Provide the (x, y) coordinate of the cell's center where the given text is located.  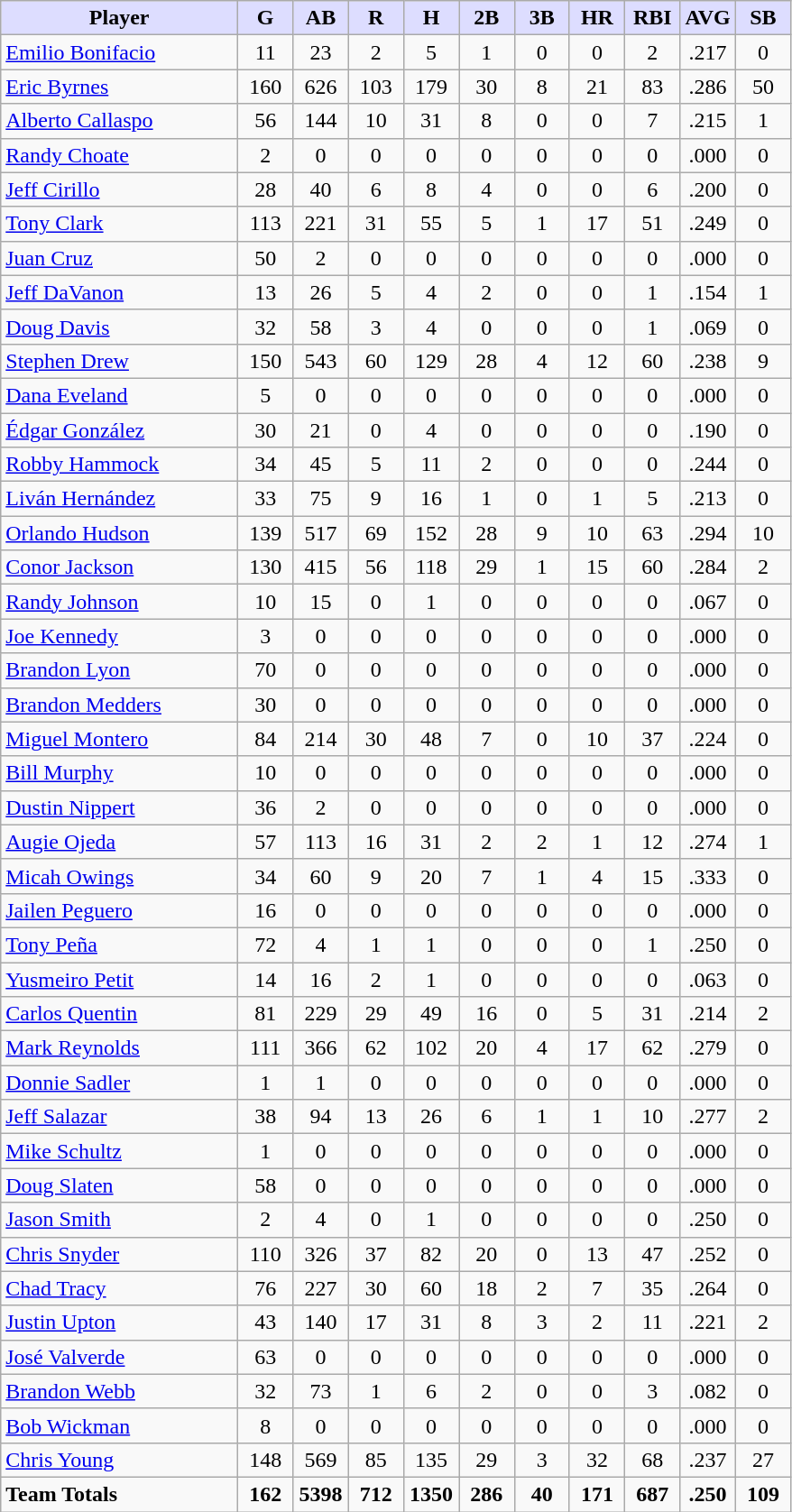
José Valverde (119, 1357)
Eric Byrnes (119, 87)
47 (653, 1254)
Mike Schultz (119, 1151)
118 (431, 567)
110 (265, 1254)
Bill Murphy (119, 773)
569 (321, 1460)
214 (321, 739)
33 (265, 499)
69 (375, 533)
130 (265, 567)
148 (265, 1460)
Édgar González (119, 430)
.279 (707, 1048)
150 (265, 361)
68 (653, 1460)
Robby Hammock (119, 465)
Tony Peña (119, 945)
144 (321, 121)
84 (265, 739)
415 (321, 567)
.200 (707, 189)
AB (321, 18)
.067 (707, 602)
Jeff DaVanon (119, 292)
SB (763, 18)
140 (321, 1323)
36 (265, 807)
.221 (707, 1323)
Conor Jackson (119, 567)
Randy Choate (119, 155)
HR (597, 18)
Augie Ojeda (119, 842)
Donnie Sadler (119, 1083)
82 (431, 1254)
.063 (707, 979)
AVG (707, 18)
1350 (431, 1494)
Liván Hernández (119, 499)
G (265, 18)
Emilio Bonifacio (119, 52)
Chad Tracy (119, 1288)
.190 (707, 430)
111 (265, 1048)
.215 (707, 121)
45 (321, 465)
286 (487, 1494)
543 (321, 361)
.214 (707, 1014)
Justin Upton (119, 1323)
75 (321, 499)
Bob Wickman (119, 1425)
81 (265, 1014)
76 (265, 1288)
Stephen Drew (119, 361)
.237 (707, 1460)
162 (265, 1494)
H (431, 18)
72 (265, 945)
135 (431, 1460)
Randy Johnson (119, 602)
83 (653, 87)
171 (597, 1494)
326 (321, 1254)
229 (321, 1014)
103 (375, 87)
.154 (707, 292)
.294 (707, 533)
R (375, 18)
51 (653, 224)
.238 (707, 361)
.082 (707, 1391)
.274 (707, 842)
712 (375, 1494)
Micah Owings (119, 876)
152 (431, 533)
Orlando Hudson (119, 533)
Chris Young (119, 1460)
.217 (707, 52)
38 (265, 1117)
18 (487, 1288)
48 (431, 739)
Player (119, 18)
Dana Eveland (119, 395)
5398 (321, 1494)
129 (431, 361)
2B (487, 18)
.252 (707, 1254)
626 (321, 87)
23 (321, 52)
35 (653, 1288)
49 (431, 1014)
102 (431, 1048)
Carlos Quentin (119, 1014)
227 (321, 1288)
109 (763, 1494)
Joe Kennedy (119, 636)
Brandon Webb (119, 1391)
Jason Smith (119, 1220)
.284 (707, 567)
Miguel Montero (119, 739)
14 (265, 979)
Brandon Medders (119, 705)
.264 (707, 1288)
366 (321, 1048)
.249 (707, 224)
.244 (707, 465)
Jeff Salazar (119, 1117)
94 (321, 1117)
73 (321, 1391)
Team Totals (119, 1494)
221 (321, 224)
.277 (707, 1117)
27 (763, 1460)
Jeff Cirillo (119, 189)
Chris Snyder (119, 1254)
85 (375, 1460)
57 (265, 842)
.224 (707, 739)
Alberto Callaspo (119, 121)
Doug Davis (119, 327)
70 (265, 670)
55 (431, 224)
Brandon Lyon (119, 670)
Yusmeiro Petit (119, 979)
.069 (707, 327)
687 (653, 1494)
Tony Clark (119, 224)
RBI (653, 18)
43 (265, 1323)
Dustin Nippert (119, 807)
.286 (707, 87)
179 (431, 87)
.333 (707, 876)
Mark Reynolds (119, 1048)
Doug Slaten (119, 1185)
139 (265, 533)
Jailen Peguero (119, 910)
517 (321, 533)
3B (541, 18)
.213 (707, 499)
Juan Cruz (119, 258)
160 (265, 87)
